Locate the cell with the specified text and output its (X, Y) center coordinate. 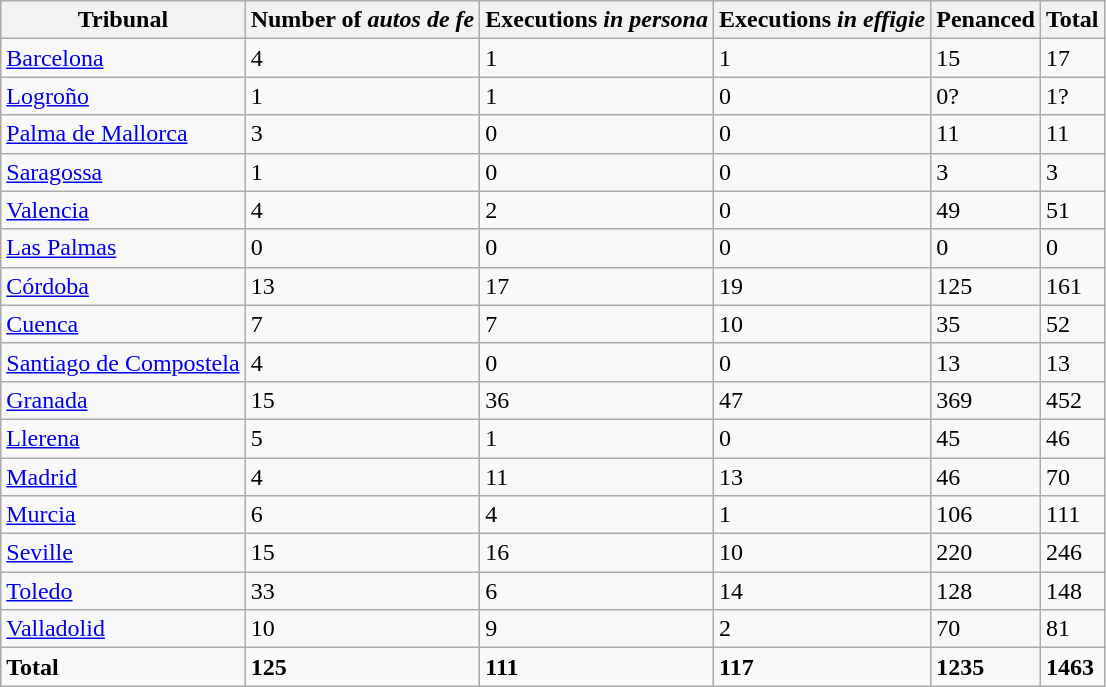
Executions in persona (597, 20)
14 (822, 591)
49 (986, 210)
Seville (123, 553)
16 (597, 553)
Llerena (123, 438)
Valencia (123, 210)
161 (1073, 286)
220 (986, 553)
148 (1073, 591)
9 (597, 629)
Santiago de Compostela (123, 362)
52 (1073, 324)
Palma de Mallorca (123, 134)
Number of autos de fe (362, 20)
1? (1073, 96)
Valladolid (123, 629)
Toledo (123, 591)
51 (1073, 210)
19 (822, 286)
128 (986, 591)
Penanced (986, 20)
369 (986, 400)
Córdoba (123, 286)
Granada (123, 400)
452 (1073, 400)
33 (362, 591)
Las Palmas (123, 248)
45 (986, 438)
35 (986, 324)
117 (822, 667)
106 (986, 515)
Saragossa (123, 172)
Barcelona (123, 58)
Logroño (123, 96)
36 (597, 400)
81 (1073, 629)
47 (822, 400)
1235 (986, 667)
1463 (1073, 667)
Executions in effigie (822, 20)
5 (362, 438)
Murcia (123, 515)
Cuenca (123, 324)
0? (986, 96)
Madrid (123, 477)
246 (1073, 553)
Tribunal (123, 20)
